Output the (x, y) coordinate of the center of the cell containing the given text.  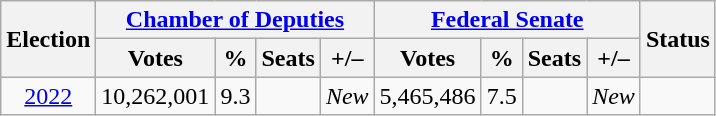
7.5 (502, 96)
Election (48, 39)
Federal Senate (507, 20)
10,262,001 (156, 96)
2022 (48, 96)
5,465,486 (428, 96)
Chamber of Deputies (235, 20)
Status (678, 39)
9.3 (236, 96)
